For the text-containing cell, return its midpoint in [x, y] coordinate format. 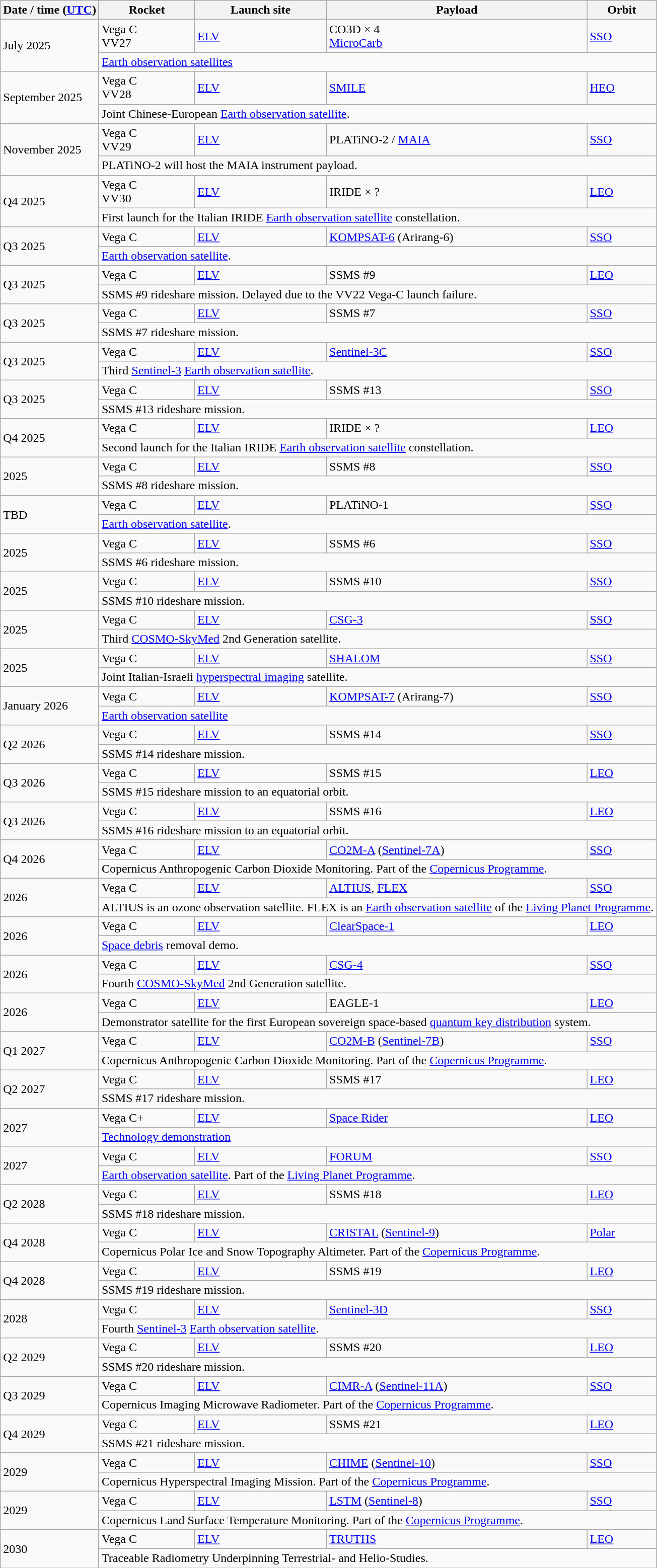
Third COSMO-SkyMed 2nd Generation satellite. [378, 639]
LSTM (Sentinel-8) [457, 1501]
SSMS #10 rideshare mission. [378, 600]
Space debris removal demo. [378, 946]
Joint Chinese-European Earth observation satellite. [378, 114]
Sentinel-3D [457, 1309]
Q4 2026 [50, 859]
HEO [622, 88]
Third Sentinel-3 Earth observation satellite. [378, 371]
SSMS #7 [457, 313]
SSMS #16 [457, 811]
Joint Italian-Israeli hyperspectral imaging satellite. [378, 677]
SSMS #19 [457, 1271]
PLATiNO-1 [457, 505]
Earth observation satellite. Part of the Living Planet Programme. [378, 1175]
Orbit [622, 10]
2030 [50, 1549]
July 2025 [50, 45]
SSMS #8 [457, 466]
SSMS #13 [457, 390]
FORUM [457, 1156]
Second launch for the Italian IRIDE Earth observation satellite constellation. [378, 447]
CHIME (Sentinel-10) [457, 1462]
2028 [50, 1319]
Vega C+ [147, 1118]
Copernicus Polar Ice and Snow Topography Altimeter. Part of the Copernicus Programme. [378, 1252]
TRUTHS [457, 1539]
Vega CVV27 [147, 36]
SSMS #17 [457, 1079]
Q2 2029 [50, 1357]
CSG-4 [457, 965]
Technology demonstration [378, 1137]
CRISTAL (Sentinel-9) [457, 1233]
SSMS #14 [457, 735]
Sentinel-3C [457, 352]
SSMS #13 rideshare mission. [378, 409]
SSMS #15 [457, 773]
Q2 2026 [50, 744]
PLATiNO-2 will host the MAIA instrument payload. [378, 166]
Fourth Sentinel-3 Earth observation satellite. [378, 1328]
SSMS #14 rideshare mission. [378, 754]
SSMS #21 rideshare mission. [378, 1443]
Q1 2027 [50, 1051]
ALTIUS, FLEX [457, 888]
TBD [50, 514]
November 2025 [50, 149]
ClearSpace-1 [457, 926]
Launch site [260, 10]
KOMPSAT-7 (Arirang-7) [457, 696]
Earth observation satellite [378, 716]
Copernicus Land Surface Temperature Monitoring. Part of the Copernicus Programme. [378, 1520]
SSMS #6 rideshare mission. [378, 562]
Polar [622, 1233]
SSMS #18 rideshare mission. [378, 1213]
Demonstrator satellite for the first European sovereign space-based quantum key distribution system. [378, 1022]
SSMS #9 rideshare mission. Delayed due to the VV22 Vega-C launch failure. [378, 294]
Rocket [147, 10]
KOMPSAT-6 (Arirang-6) [457, 237]
CO3D × 4MicroCarb [457, 36]
SSMS #8 rideshare mission. [378, 486]
SSMS #10 [457, 581]
Space Rider [457, 1118]
SSMS #6 [457, 543]
PLATiNO-2 / MAIA [457, 140]
SMILE [457, 88]
Q3 2029 [50, 1395]
Vega CVV30 [147, 191]
EAGLE-1 [457, 1003]
Traceable Radiometry Underpinning Terrestrial- and Helio-Studies. [378, 1558]
January 2026 [50, 706]
ALTIUS is an ozone observation satellite. FLEX is an Earth observation satellite of the Living Planet Programme. [378, 907]
Copernicus Hyperspectral Imaging Mission. Part of the Copernicus Programme. [378, 1481]
SSMS #19 rideshare mission. [378, 1290]
Date / time (UTC) [50, 10]
SSMS #21 [457, 1424]
SSMS #15 rideshare mission to an equatorial orbit. [378, 792]
SSMS #9 [457, 275]
Vega CVV28 [147, 88]
Vega CVV29 [147, 140]
CO2M-A (Sentinel-7A) [457, 849]
September 2025 [50, 98]
CIMR-A (Sentinel-11A) [457, 1386]
Earth observation satellites [378, 62]
Q4 2029 [50, 1434]
SSMS #17 rideshare mission. [378, 1099]
SSMS #20 rideshare mission. [378, 1367]
CO2M-B (Sentinel-7B) [457, 1041]
Payload [457, 10]
Q2 2028 [50, 1204]
SSMS #18 [457, 1194]
Copernicus Imaging Microwave Radiometer. Part of the Copernicus Programme. [378, 1405]
First launch for the Italian IRIDE Earth observation satellite constellation. [378, 217]
Q2 2027 [50, 1089]
SSMS #7 rideshare mission. [378, 333]
SSMS #16 rideshare mission to an equatorial orbit. [378, 830]
SHALOM [457, 658]
SSMS #20 [457, 1348]
Fourth COSMO-SkyMed 2nd Generation satellite. [378, 984]
CSG-3 [457, 620]
